Find where the given text appears and provide that cell's center as [X, Y] coordinate. 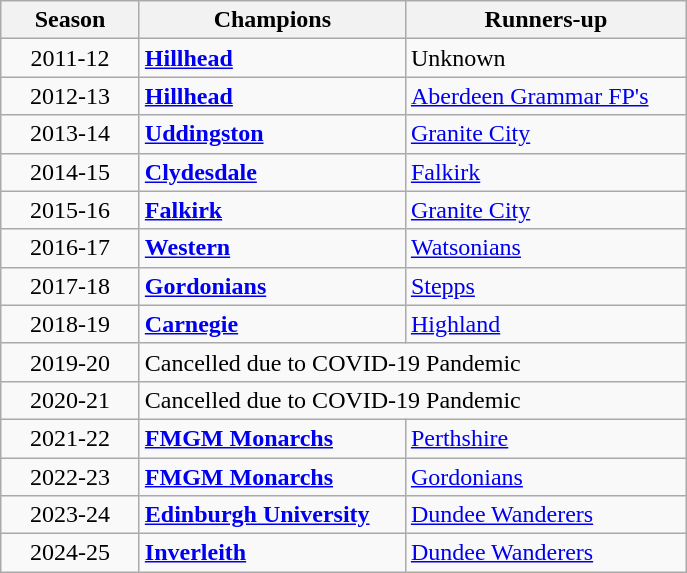
2019-20 [70, 362]
2021-22 [70, 438]
Stepps [546, 286]
Highland [546, 324]
2017-18 [70, 286]
2023-24 [70, 515]
2013-14 [70, 134]
Uddingston [272, 134]
2012-13 [70, 96]
2015-16 [70, 210]
Clydesdale [272, 172]
2011-12 [70, 58]
Carnegie [272, 324]
2022-23 [70, 477]
2024-25 [70, 553]
Inverleith [272, 553]
Aberdeen Grammar FP's [546, 96]
Western [272, 248]
Runners-up [546, 20]
Edinburgh University [272, 515]
2016-17 [70, 248]
Unknown [546, 58]
2018-19 [70, 324]
Perthshire [546, 438]
Champions [272, 20]
Watsonians [546, 248]
Season [70, 20]
2014-15 [70, 172]
2020-21 [70, 400]
